Return the [x, y] coordinate for the center point of the cell that contains the specified text.  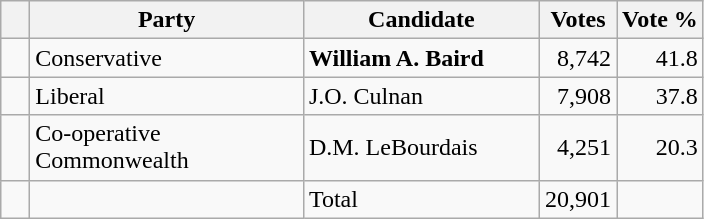
37.8 [660, 96]
Votes [578, 20]
Liberal [167, 96]
8,742 [578, 58]
J.O. Culnan [421, 96]
Vote % [660, 20]
D.M. LeBourdais [421, 148]
Candidate [421, 20]
Party [167, 20]
Conservative [167, 58]
William A. Baird [421, 58]
Co-operative Commonwealth [167, 148]
7,908 [578, 96]
4,251 [578, 148]
41.8 [660, 58]
20,901 [578, 199]
Total [421, 199]
20.3 [660, 148]
